Output the [X, Y] coordinate of the center of the cell containing the given text.  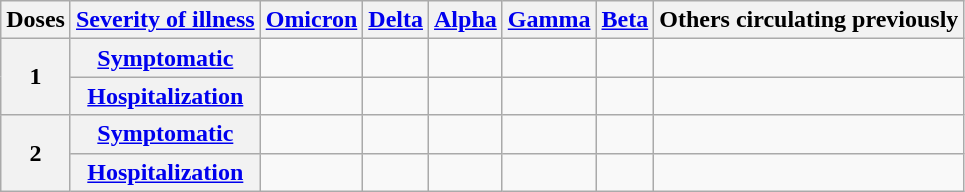
Alpha [466, 20]
Severity of illness [165, 20]
Doses [36, 20]
Omicron [312, 20]
Delta [396, 20]
Beta [625, 20]
Gamma [549, 20]
Others circulating previously [809, 20]
2 [36, 153]
1 [36, 77]
